Scan for the cell matching the given text and deliver its [X, Y] coordinate at center. 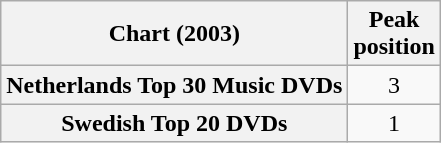
1 [394, 123]
Netherlands Top 30 Music DVDs [174, 85]
Swedish Top 20 DVDs [174, 123]
Chart (2003) [174, 34]
3 [394, 85]
Peak position [394, 34]
